Pinpoint the cell where the given text exists, returning its (x, y) midpoint coordinate. 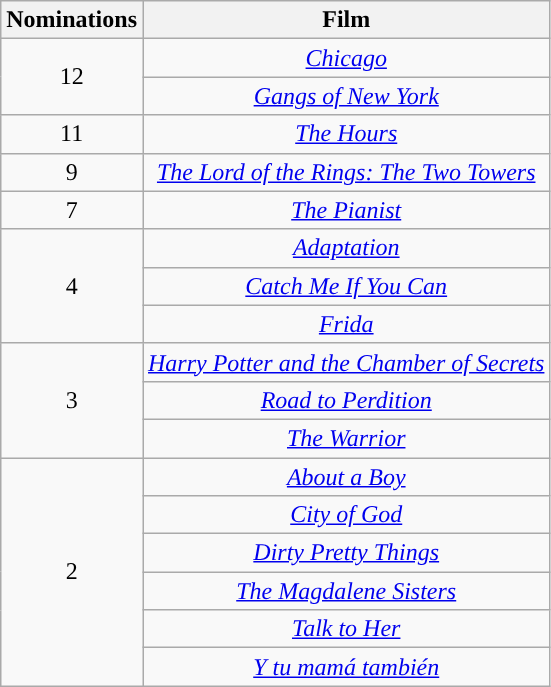
Frida (346, 324)
7 (72, 210)
City of God (346, 515)
4 (72, 286)
Talk to Her (346, 629)
Dirty Pretty Things (346, 553)
12 (72, 77)
11 (72, 134)
The Magdalene Sisters (346, 591)
2 (72, 572)
3 (72, 400)
Catch Me If You Can (346, 286)
Film (346, 20)
Gangs of New York (346, 96)
About a Boy (346, 477)
Nominations (72, 20)
The Lord of the Rings: The Two Towers (346, 172)
Adaptation (346, 248)
The Hours (346, 134)
9 (72, 172)
The Warrior (346, 438)
Harry Potter and the Chamber of Secrets (346, 362)
Road to Perdition (346, 400)
Y tu mamá también (346, 667)
Chicago (346, 58)
The Pianist (346, 210)
